For the text-containing cell, return its midpoint in [X, Y] coordinate format. 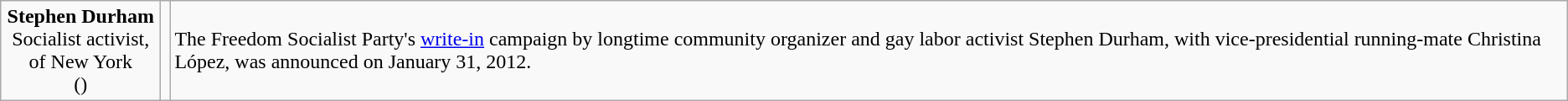
Stephen DurhamSocialist activist, of New York() [80, 50]
